Return the (x, y) coordinate for the center point of the cell that contains the specified text.  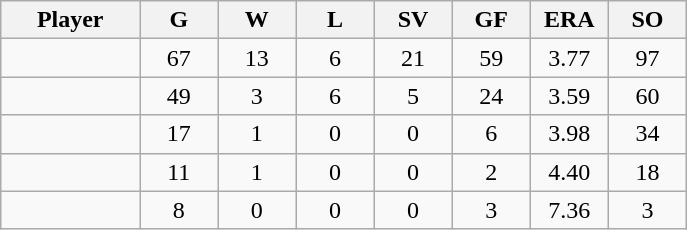
ERA (569, 20)
11 (179, 172)
GF (491, 20)
2 (491, 172)
34 (647, 134)
59 (491, 58)
SO (647, 20)
W (257, 20)
60 (647, 96)
49 (179, 96)
5 (413, 96)
7.36 (569, 210)
97 (647, 58)
G (179, 20)
8 (179, 210)
Player (70, 20)
18 (647, 172)
3.77 (569, 58)
3.98 (569, 134)
3.59 (569, 96)
4.40 (569, 172)
17 (179, 134)
67 (179, 58)
SV (413, 20)
13 (257, 58)
L (335, 20)
24 (491, 96)
21 (413, 58)
